Capture the cell that displays the provided text and extract its [X, Y] central coordinate. 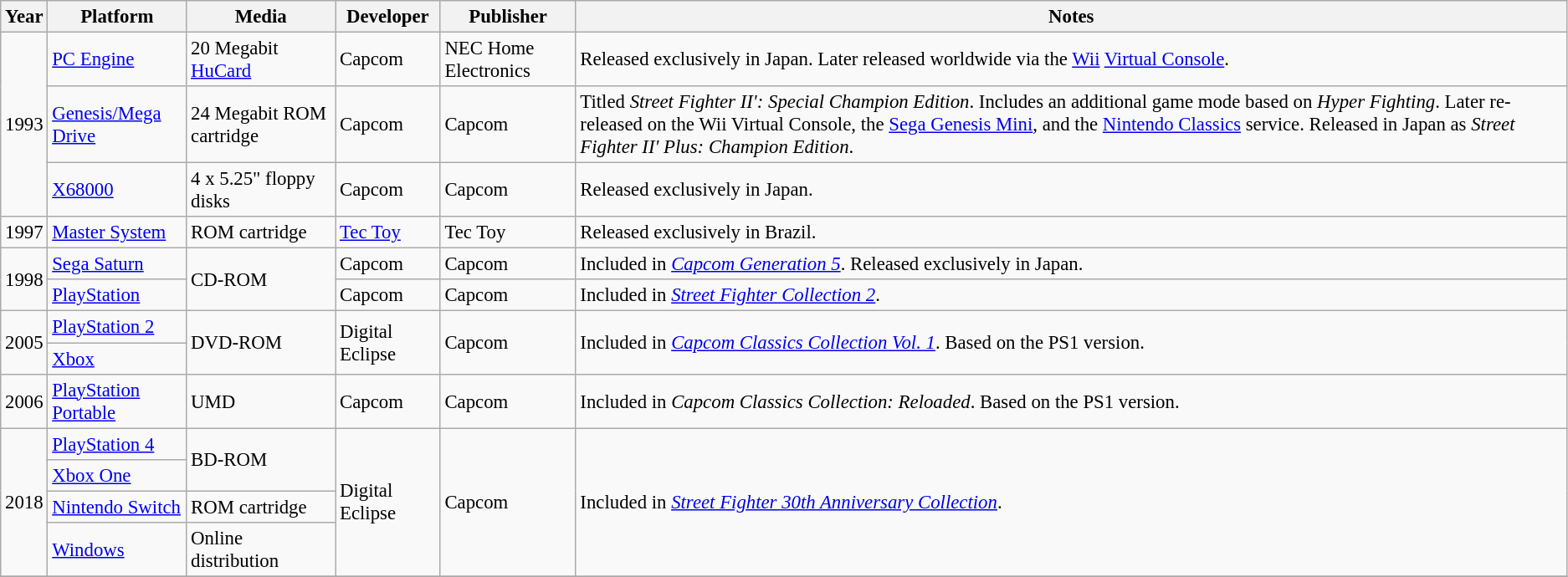
Year [24, 17]
2018 [24, 502]
BD-ROM [261, 460]
Master System [117, 232]
DVD-ROM [261, 343]
NEC Home Electronics [508, 60]
Released exclusively in Brazil. [1071, 232]
PlayStation 4 [117, 444]
1997 [24, 232]
Included in Capcom Classics Collection Vol. 1. Based on the PS1 version. [1071, 343]
Nintendo Switch [117, 507]
Genesis/Mega Drive [117, 125]
Online distribution [261, 550]
Released exclusively in Japan. Later released worldwide via the Wii Virtual Console. [1071, 60]
Xbox [117, 359]
PlayStation 2 [117, 327]
2006 [24, 401]
PlayStation Portable [117, 401]
4 x 5.25" floppy disks [261, 191]
Sega Saturn [117, 264]
UMD [261, 401]
Included in Capcom Generation 5. Released exclusively in Japan. [1071, 264]
Xbox One [117, 475]
Released exclusively in Japan. [1071, 191]
24 Megabit ROM cartridge [261, 125]
Developer [388, 17]
2005 [24, 343]
20 Megabit HuCard [261, 60]
Notes [1071, 17]
Publisher [508, 17]
Media [261, 17]
Included in Street Fighter 30th Anniversary Collection. [1071, 502]
Included in Capcom Classics Collection: Reloaded. Based on the PS1 version. [1071, 401]
1998 [24, 279]
X68000 [117, 191]
1993 [24, 125]
CD-ROM [261, 279]
Platform [117, 17]
PC Engine [117, 60]
Included in Street Fighter Collection 2. [1071, 295]
PlayStation [117, 295]
Windows [117, 550]
